Return [X, Y] of the center of cell containing provided text 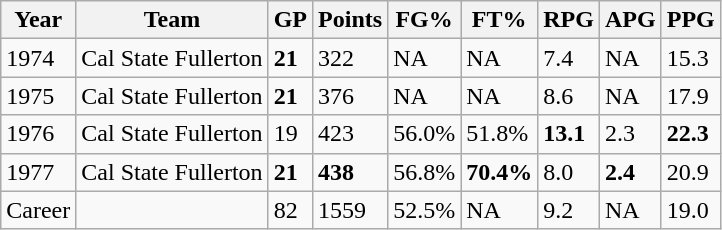
8.6 [569, 96]
GP [290, 20]
13.1 [569, 134]
438 [350, 172]
82 [290, 210]
17.9 [690, 96]
Points [350, 20]
20.9 [690, 172]
7.4 [569, 58]
52.5% [424, 210]
FT% [500, 20]
2.4 [630, 172]
8.0 [569, 172]
1974 [38, 58]
322 [350, 58]
19 [290, 134]
1559 [350, 210]
15.3 [690, 58]
423 [350, 134]
1976 [38, 134]
70.4% [500, 172]
9.2 [569, 210]
22.3 [690, 134]
Year [38, 20]
376 [350, 96]
APG [630, 20]
1977 [38, 172]
56.0% [424, 134]
PPG [690, 20]
FG% [424, 20]
RPG [569, 20]
19.0 [690, 210]
2.3 [630, 134]
Career [38, 210]
51.8% [500, 134]
1975 [38, 96]
56.8% [424, 172]
Team [172, 20]
